Provide the [x, y] coordinate of the cell's center where the given text is located.  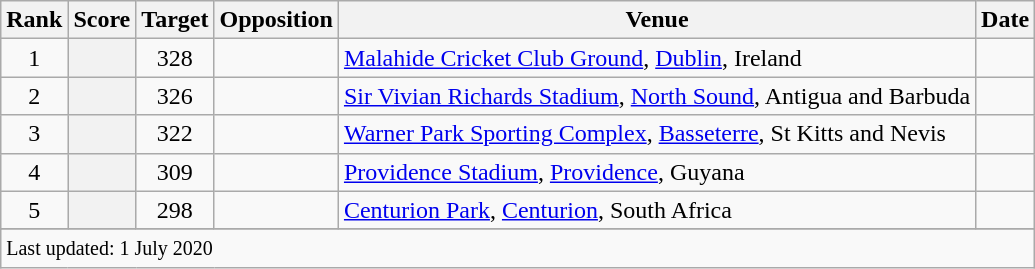
1 [34, 58]
Warner Park Sporting Complex, Basseterre, St Kitts and Nevis [656, 134]
4 [34, 172]
2 [34, 96]
326 [175, 96]
Venue [656, 20]
3 [34, 134]
328 [175, 58]
309 [175, 172]
Target [175, 20]
5 [34, 210]
Providence Stadium, Providence, Guyana [656, 172]
Sir Vivian Richards Stadium, North Sound, Antigua and Barbuda [656, 96]
Last updated: 1 July 2020 [518, 248]
Score [102, 20]
298 [175, 210]
Rank [34, 20]
Malahide Cricket Club Ground, Dublin, Ireland [656, 58]
Opposition [276, 20]
Centurion Park, Centurion, South Africa [656, 210]
322 [175, 134]
Date [1006, 20]
